Return the [x, y] coordinate for the center point of the cell that contains the specified text.  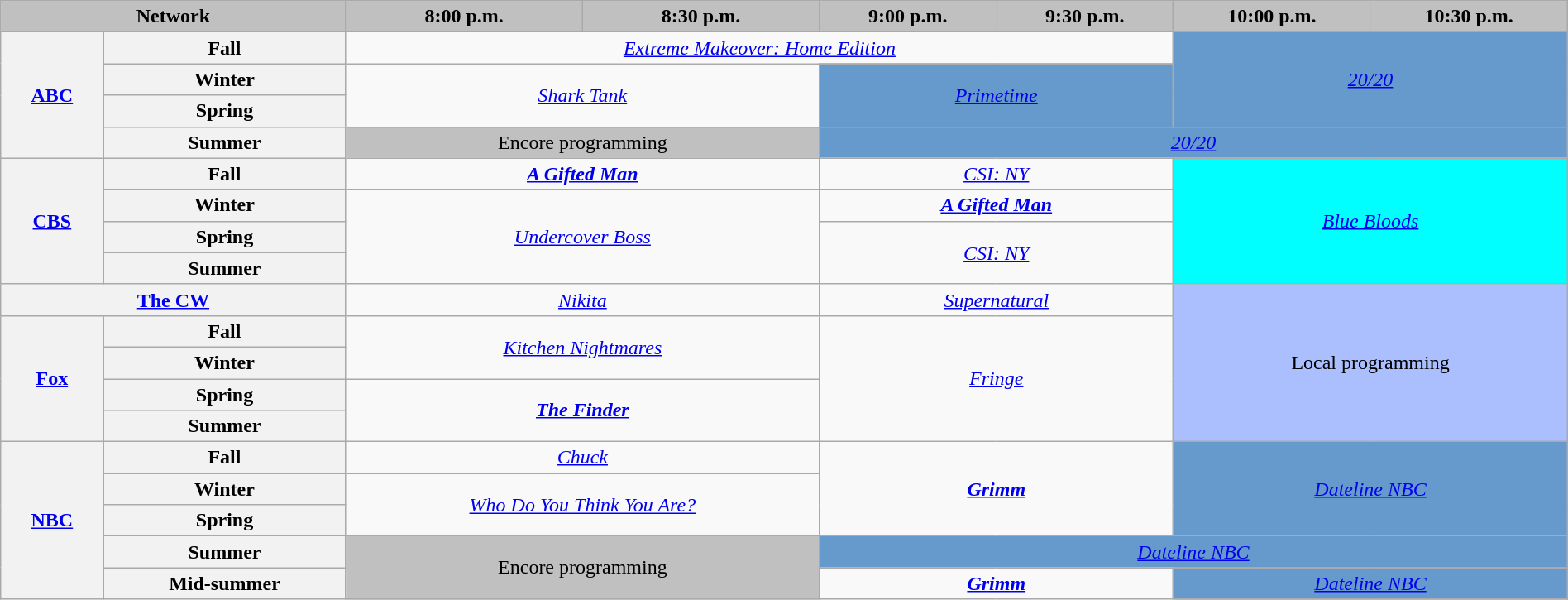
ABC [52, 95]
The CW [174, 300]
Supernatural [997, 300]
8:00 p.m. [464, 17]
Fringe [997, 378]
10:30 p.m. [1469, 17]
Kitchen Nightmares [582, 347]
Shark Tank [582, 95]
8:30 p.m. [700, 17]
Chuck [582, 458]
9:30 p.m. [1085, 17]
NBC [52, 521]
Mid-summer [225, 583]
9:00 p.m. [908, 17]
Blue Bloods [1370, 221]
Who Do You Think You Are? [582, 505]
Primetime [997, 95]
The Finder [582, 410]
Local programming [1370, 362]
10:00 p.m. [1272, 17]
Nikita [582, 300]
Network [174, 17]
Fox [52, 378]
CBS [52, 221]
Undercover Boss [582, 237]
Extreme Makeover: Home Edition [759, 48]
